Capture the cell that displays the provided text and extract its [X, Y] central coordinate. 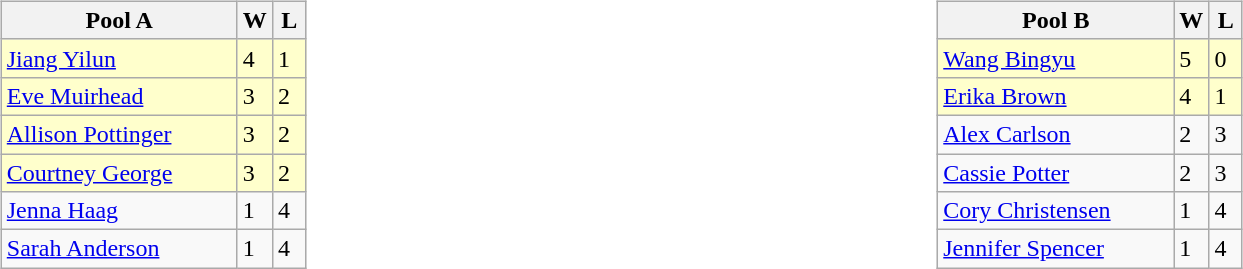
Wang Bingyu [1056, 58]
Jennifer Spencer [1056, 249]
Pool B [1056, 20]
Cory Christensen [1056, 211]
Alex Carlson [1056, 134]
Erika Brown [1056, 96]
Allison Pottinger [119, 134]
Jiang Yilun [119, 58]
Courtney George [119, 173]
Sarah Anderson [119, 249]
0 [1226, 58]
Pool A [119, 20]
Cassie Potter [1056, 173]
5 [1192, 58]
Jenna Haag [119, 211]
Eve Muirhead [119, 96]
